Output the (x, y) coordinate of the center of the cell containing the given text.  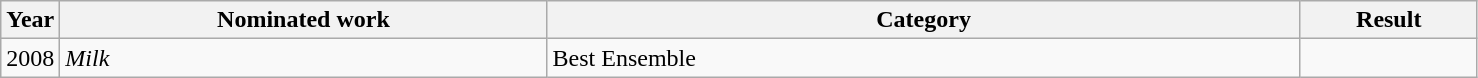
Year (30, 20)
Nominated work (304, 20)
2008 (30, 58)
Milk (304, 58)
Result (1388, 20)
Category (924, 20)
Best Ensemble (924, 58)
